Find where the given text appears and provide that cell's center as [X, Y] coordinate. 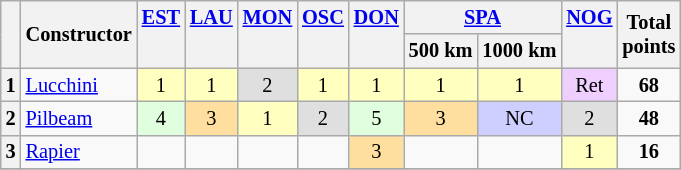
500 km [441, 51]
MON [268, 34]
Constructor [79, 34]
DON [376, 34]
EST [161, 34]
NOG [589, 34]
16 [648, 152]
48 [648, 118]
1000 km [519, 51]
NC [519, 118]
Pilbeam [79, 118]
OSC [323, 34]
SPA [483, 17]
4 [161, 118]
5 [376, 118]
68 [648, 85]
Totalpoints [648, 34]
Lucchini [79, 85]
Ret [589, 85]
Rapier [79, 152]
LAU [212, 34]
